Locate the cell with the specified text and output its (x, y) center coordinate. 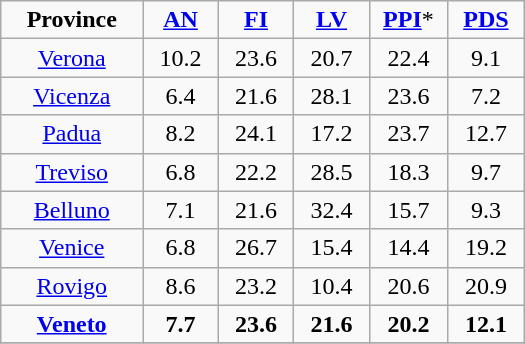
Verona (72, 58)
Vicenza (72, 96)
Belluno (72, 210)
23.2 (256, 286)
FI (256, 20)
LV (332, 20)
15.7 (408, 210)
Rovigo (72, 286)
6.4 (181, 96)
19.2 (486, 248)
Province (72, 20)
7.1 (181, 210)
PDS (486, 20)
20.6 (408, 286)
20.7 (332, 58)
23.7 (408, 134)
15.4 (332, 248)
22.2 (256, 172)
24.1 (256, 134)
26.7 (256, 248)
AN (181, 20)
10.2 (181, 58)
8.2 (181, 134)
17.2 (332, 134)
7.7 (181, 324)
14.4 (408, 248)
PPI* (408, 20)
18.3 (408, 172)
8.6 (181, 286)
7.2 (486, 96)
9.1 (486, 58)
Venice (72, 248)
12.1 (486, 324)
22.4 (408, 58)
Padua (72, 134)
Veneto (72, 324)
9.3 (486, 210)
Treviso (72, 172)
20.9 (486, 286)
32.4 (332, 210)
28.5 (332, 172)
10.4 (332, 286)
20.2 (408, 324)
9.7 (486, 172)
12.7 (486, 134)
28.1 (332, 96)
